For the text-containing cell, return its midpoint in (x, y) coordinate format. 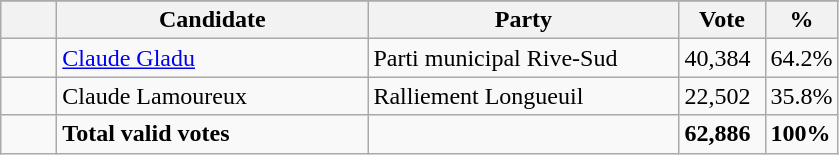
Total valid votes (212, 134)
Ralliement Longueuil (524, 96)
Claude Gladu (212, 58)
35.8% (802, 96)
Party (524, 20)
40,384 (722, 58)
100% (802, 134)
62,886 (722, 134)
% (802, 20)
Candidate (212, 20)
Claude Lamoureux (212, 96)
22,502 (722, 96)
64.2% (802, 58)
Vote (722, 20)
Parti municipal Rive-Sud (524, 58)
